Determine the (X, Y) coordinate at the center of the cell enclosing the given text.  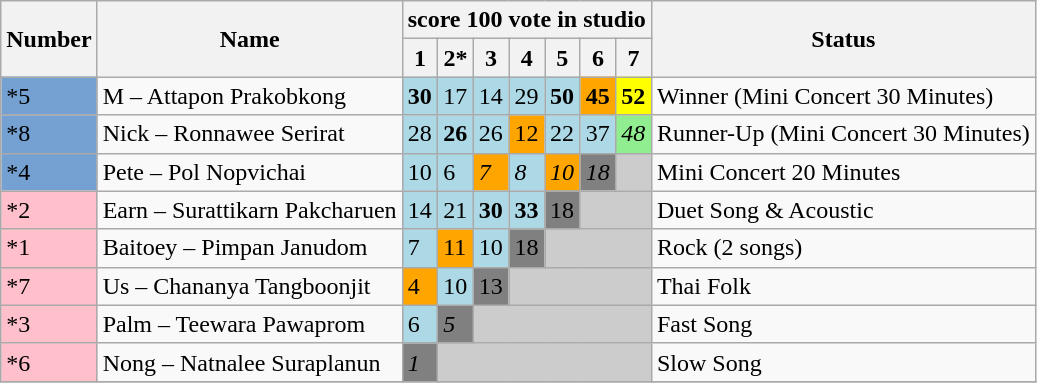
*2 (49, 210)
Pete – Pol Nopvichai (250, 172)
Nong – Natnalee Suraplanun (250, 362)
Us – Chananya Tangboonjit (250, 286)
17 (456, 96)
*4 (49, 172)
score 100 vote in studio (526, 20)
37 (598, 134)
12 (527, 134)
8 (527, 172)
45 (598, 96)
11 (456, 248)
Duet Song & Acoustic (843, 210)
Name (250, 39)
*1 (49, 248)
Mini Concert 20 Minutes (843, 172)
*3 (49, 324)
Runner-Up (Mini Concert 30 Minutes) (843, 134)
Number (49, 39)
Status (843, 39)
52 (634, 96)
29 (527, 96)
*5 (49, 96)
Slow Song (843, 362)
Earn – Surattikarn Pakcharuen (250, 210)
Baitoey – Pimpan Janudom (250, 248)
33 (527, 210)
Thai Folk (843, 286)
3 (491, 58)
21 (456, 210)
13 (491, 286)
*8 (49, 134)
Nick – Ronnawee Serirat (250, 134)
Palm – Teewara Pawaprom (250, 324)
2* (456, 58)
Fast Song (843, 324)
M – Attapon Prakobkong (250, 96)
Winner (Mini Concert 30 Minutes) (843, 96)
48 (634, 134)
Rock (2 songs) (843, 248)
50 (563, 96)
*6 (49, 362)
22 (563, 134)
28 (420, 134)
*7 (49, 286)
